Extract the (x, y) coordinate from the center of the cell holding the provided text.  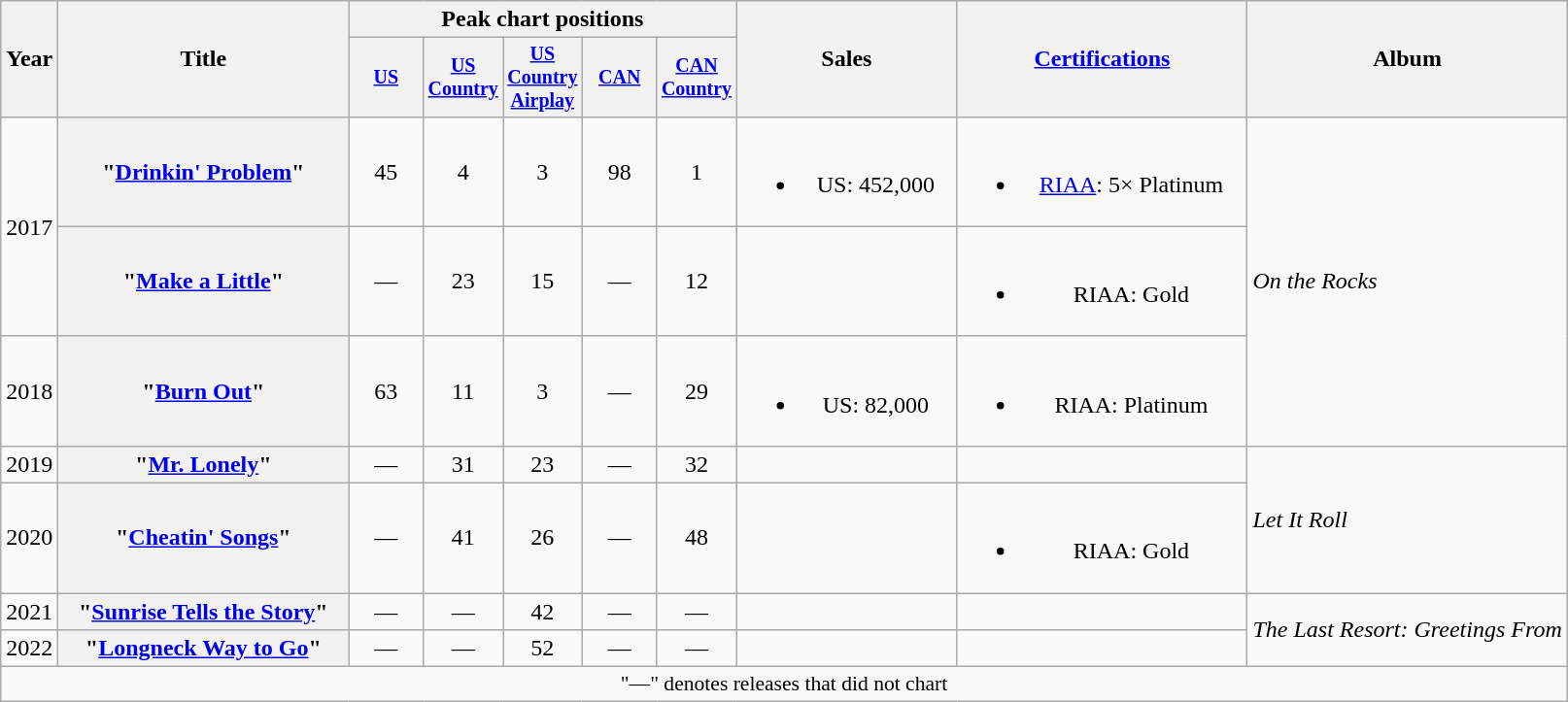
RIAA: 5× Platinum (1102, 171)
2021 (29, 612)
On the Rocks (1407, 282)
Album (1407, 59)
Peak chart positions (542, 19)
"Longneck Way to Go" (204, 649)
US Country (463, 78)
4 (463, 171)
Certifications (1102, 59)
63 (387, 390)
12 (697, 282)
US (387, 78)
"Mr. Lonely" (204, 464)
2019 (29, 464)
"Make a Little" (204, 282)
52 (543, 649)
2018 (29, 390)
2020 (29, 538)
US: 82,000 (847, 390)
RIAA: Platinum (1102, 390)
US: 452,000 (847, 171)
1 (697, 171)
CAN (620, 78)
2017 (29, 226)
15 (543, 282)
"Sunrise Tells the Story" (204, 612)
31 (463, 464)
The Last Resort: Greetings From (1407, 630)
32 (697, 464)
"—" denotes releases that did not chart (784, 685)
11 (463, 390)
98 (620, 171)
Sales (847, 59)
"Burn Out" (204, 390)
42 (543, 612)
45 (387, 171)
29 (697, 390)
Year (29, 59)
41 (463, 538)
"Drinkin' Problem" (204, 171)
26 (543, 538)
2022 (29, 649)
Let It Roll (1407, 518)
48 (697, 538)
Title (204, 59)
CANCountry (697, 78)
"Cheatin' Songs" (204, 538)
US Country Airplay (543, 78)
